Scan for the cell matching the given text and deliver its [X, Y] coordinate at center. 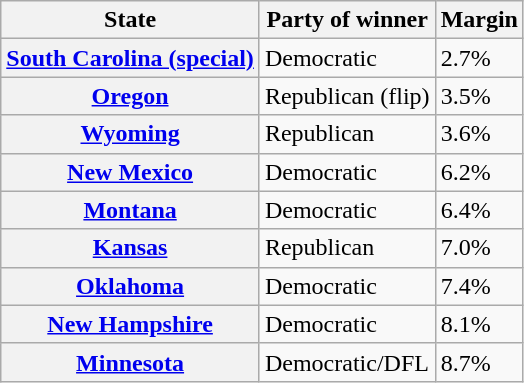
Montana [130, 210]
Oregon [130, 96]
Republican (flip) [347, 96]
Kansas [130, 248]
Minnesota [130, 362]
Margin [479, 20]
6.4% [479, 210]
South Carolina (special) [130, 58]
New Mexico [130, 172]
8.1% [479, 324]
3.6% [479, 134]
Oklahoma [130, 286]
Wyoming [130, 134]
Party of winner [347, 20]
2.7% [479, 58]
Democratic/DFL [347, 362]
State [130, 20]
7.0% [479, 248]
New Hampshire [130, 324]
6.2% [479, 172]
3.5% [479, 96]
8.7% [479, 362]
7.4% [479, 286]
